Scan for the cell matching the given text and deliver its (X, Y) coordinate at center. 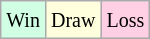
Loss (126, 20)
Win (24, 20)
Draw (72, 20)
